Detect which cell encompasses the target text, then output its [X, Y] center coordinate. 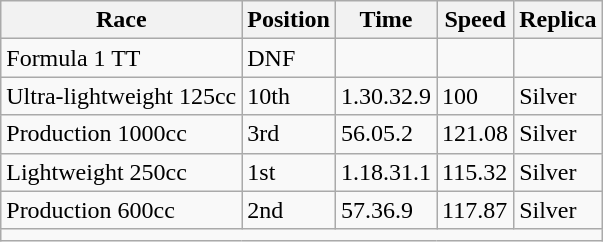
Ultra-lightweight 125cc [122, 96]
2nd [289, 210]
1st [289, 172]
Position [289, 20]
DNF [289, 58]
Production 1000cc [122, 134]
57.36.9 [386, 210]
Time [386, 20]
117.87 [476, 210]
Production 600cc [122, 210]
3rd [289, 134]
Speed [476, 20]
121.08 [476, 134]
10th [289, 96]
Formula 1 TT [122, 58]
1.18.31.1 [386, 172]
1.30.32.9 [386, 96]
Race [122, 20]
100 [476, 96]
56.05.2 [386, 134]
Replica [558, 20]
Lightweight 250cc [122, 172]
115.32 [476, 172]
